Locate the cell with the specified text and output its [X, Y] center coordinate. 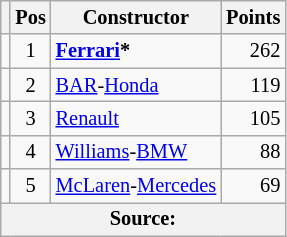
88 [253, 152]
2 [30, 85]
69 [253, 186]
119 [253, 85]
BAR-Honda [136, 85]
105 [253, 118]
Ferrari* [136, 51]
3 [30, 118]
McLaren-Mercedes [136, 186]
4 [30, 152]
262 [253, 51]
Points [253, 17]
Renault [136, 118]
Constructor [136, 17]
5 [30, 186]
1 [30, 51]
Williams-BMW [136, 152]
Pos [30, 17]
Source: [143, 219]
